Capture the cell that displays the provided text and extract its (x, y) central coordinate. 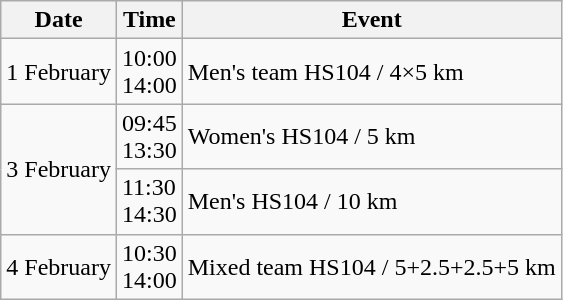
3 February (59, 169)
10:0014:00 (149, 72)
Men's HS104 / 10 km (372, 202)
Time (149, 20)
10:3014:00 (149, 266)
Men's team HS104 / 4×5 km (372, 72)
Date (59, 20)
1 February (59, 72)
11:3014:30 (149, 202)
4 February (59, 266)
09:4513:30 (149, 136)
Event (372, 20)
Mixed team HS104 / 5+2.5+2.5+5 km (372, 266)
Women's HS104 / 5 km (372, 136)
